Extract the (X, Y) coordinate from the center of the cell holding the provided text.  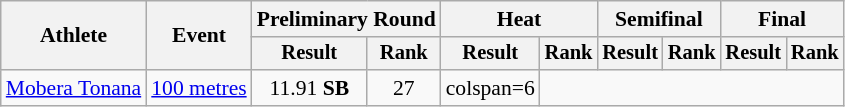
Semifinal (658, 19)
Mobera Tonana (74, 88)
100 metres (198, 88)
Heat (520, 19)
colspan=6 (490, 88)
Preliminary Round (346, 19)
Event (198, 36)
11.91 SB (310, 88)
Athlete (74, 36)
Final (782, 19)
27 (404, 88)
